Pinpoint the cell where the given text exists, returning its [x, y] midpoint coordinate. 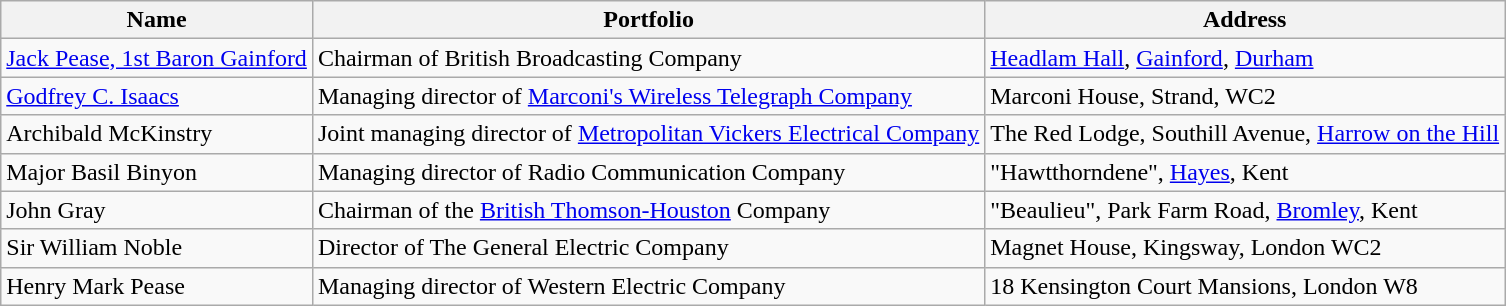
Director of The General Electric Company [648, 248]
Magnet House, Kingsway, London WC2 [1245, 248]
Name [157, 20]
Sir William Noble [157, 248]
Chairman of the British Thomson-Houston Company [648, 210]
Managing director of Radio Communication Company [648, 172]
Headlam Hall, Gainford, Durham [1245, 58]
Chairman of British Broadcasting Company [648, 58]
Marconi House, Strand, WC2 [1245, 96]
Henry Mark Pease [157, 286]
John Gray [157, 210]
Managing director of Marconi's Wireless Telegraph Company [648, 96]
Address [1245, 20]
"Hawtthorndene", Hayes, Kent [1245, 172]
"Beaulieu", Park Farm Road, Bromley, Kent [1245, 210]
Archibald McKinstry [157, 134]
Joint managing director of Metropolitan Vickers Electrical Company [648, 134]
Jack Pease, 1st Baron Gainford [157, 58]
Major Basil Binyon [157, 172]
Managing director of Western Electric Company [648, 286]
The Red Lodge, Southill Avenue, Harrow on the Hill [1245, 134]
Godfrey C. Isaacs [157, 96]
18 Kensington Court Mansions, London W8 [1245, 286]
Portfolio [648, 20]
